Output the (X, Y) coordinate of the center of the cell containing the given text.  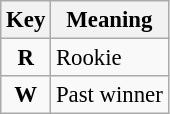
W (26, 95)
Key (26, 20)
Past winner (110, 95)
Meaning (110, 20)
R (26, 58)
Rookie (110, 58)
